Extract the [x, y] coordinate from the center of the cell holding the provided text.  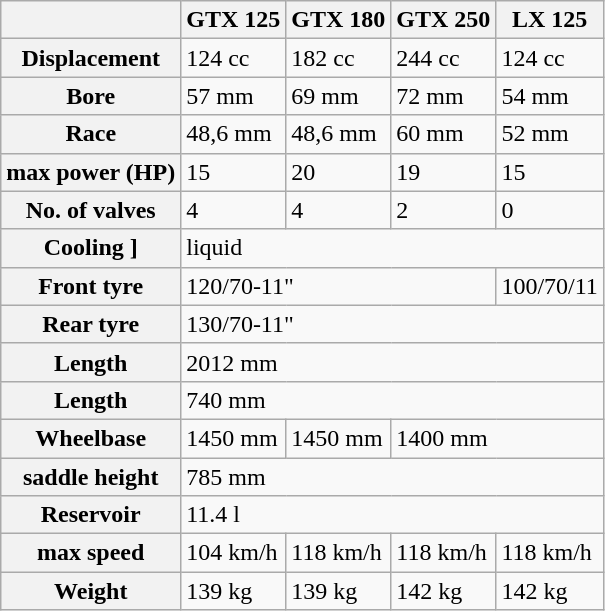
1400 mm [498, 438]
saddle height [91, 477]
120/70-11" [338, 286]
GTX 125 [234, 20]
No. of valves [91, 210]
182 cc [338, 58]
max speed [91, 553]
244 cc [444, 58]
Displacement [91, 58]
max power (HP) [91, 172]
69 mm [338, 96]
Wheelbase [91, 438]
11.4 l [392, 515]
54 mm [550, 96]
2012 mm [392, 362]
Cooling ] [91, 248]
0 [550, 210]
72 mm [444, 96]
Reservoir [91, 515]
19 [444, 172]
GTX 250 [444, 20]
Bore [91, 96]
20 [338, 172]
GTX 180 [338, 20]
60 mm [444, 134]
LX 125 [550, 20]
57 mm [234, 96]
Front tyre [91, 286]
130/70-11" [392, 324]
liquid [392, 248]
Rear tyre [91, 324]
52 mm [550, 134]
785 mm [392, 477]
Race [91, 134]
104 km/h [234, 553]
100/70/11 [550, 286]
2 [444, 210]
Weight [91, 591]
740 mm [392, 400]
